Find where the given text appears and provide that cell's center as [X, Y] coordinate. 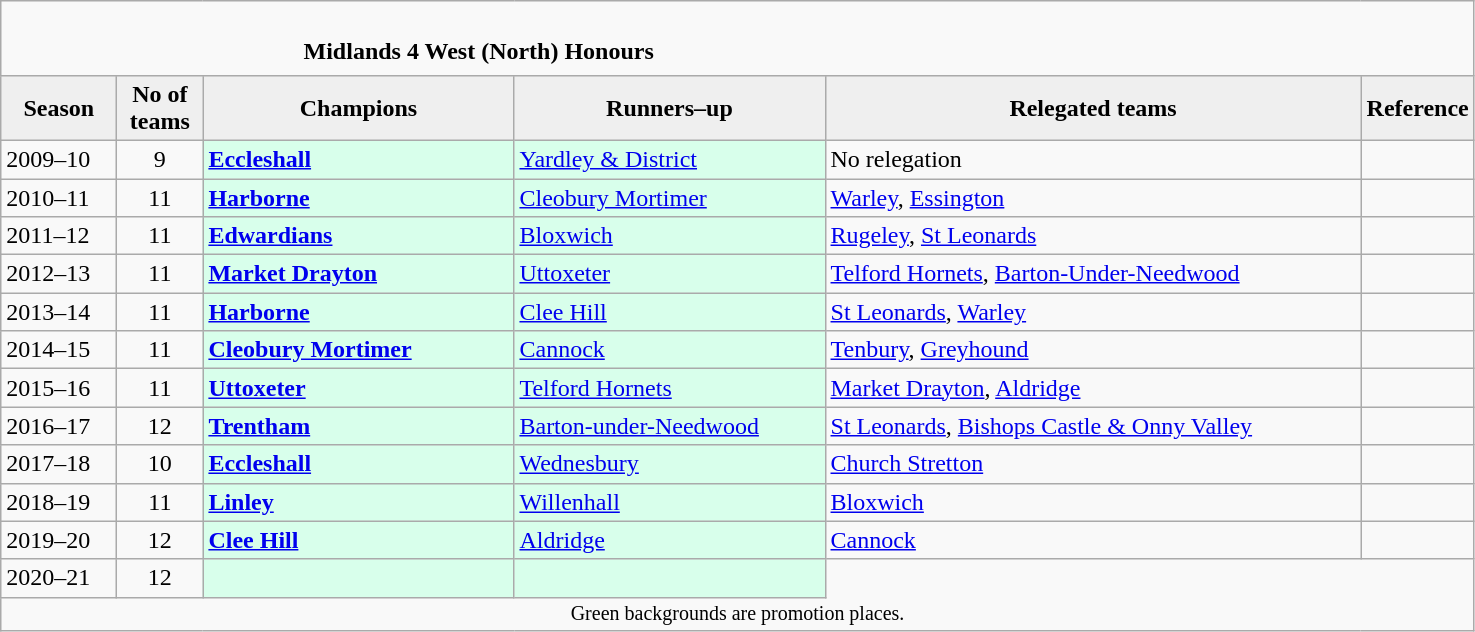
Telford Hornets [670, 388]
2012–13 [59, 274]
Warley, Essington [1093, 197]
Trentham [358, 426]
10 [160, 464]
Willenhall [670, 502]
Aldridge [670, 540]
Yardley & District [670, 159]
2018–19 [59, 502]
2011–12 [59, 236]
Reference [1418, 108]
2010–11 [59, 197]
9 [160, 159]
Champions [358, 108]
2016–17 [59, 426]
Wednesbury [670, 464]
Market Drayton, Aldridge [1093, 388]
Tenbury, Greyhound [1093, 350]
Edwardians [358, 236]
Barton-under-Needwood [670, 426]
Rugeley, St Leonards [1093, 236]
Church Stretton [1093, 464]
No of teams [160, 108]
Relegated teams [1093, 108]
Season [59, 108]
St Leonards, Bishops Castle & Onny Valley [1093, 426]
Telford Hornets, Barton-Under-Needwood [1093, 274]
2009–10 [59, 159]
2017–18 [59, 464]
2020–21 [59, 578]
Linley [358, 502]
No relegation [1093, 159]
2013–14 [59, 312]
2019–20 [59, 540]
Market Drayton [358, 274]
2014–15 [59, 350]
St Leonards, Warley [1093, 312]
Runners–up [670, 108]
2015–16 [59, 388]
Green backgrounds are promotion places. [738, 614]
